Pinpoint the cell where the given text exists, returning its (x, y) midpoint coordinate. 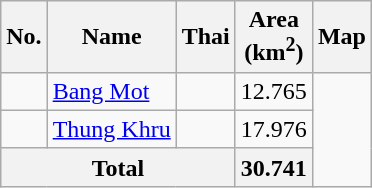
17.976 (274, 129)
Bang Mot (112, 91)
12.765 (274, 91)
Thung Khru (112, 129)
No. (24, 37)
30.741 (274, 167)
Map (342, 37)
Thai (206, 37)
Name (112, 37)
Area(km2) (274, 37)
Total (118, 167)
